Search for the cell housing the specified text and yield its [x, y] center coordinate. 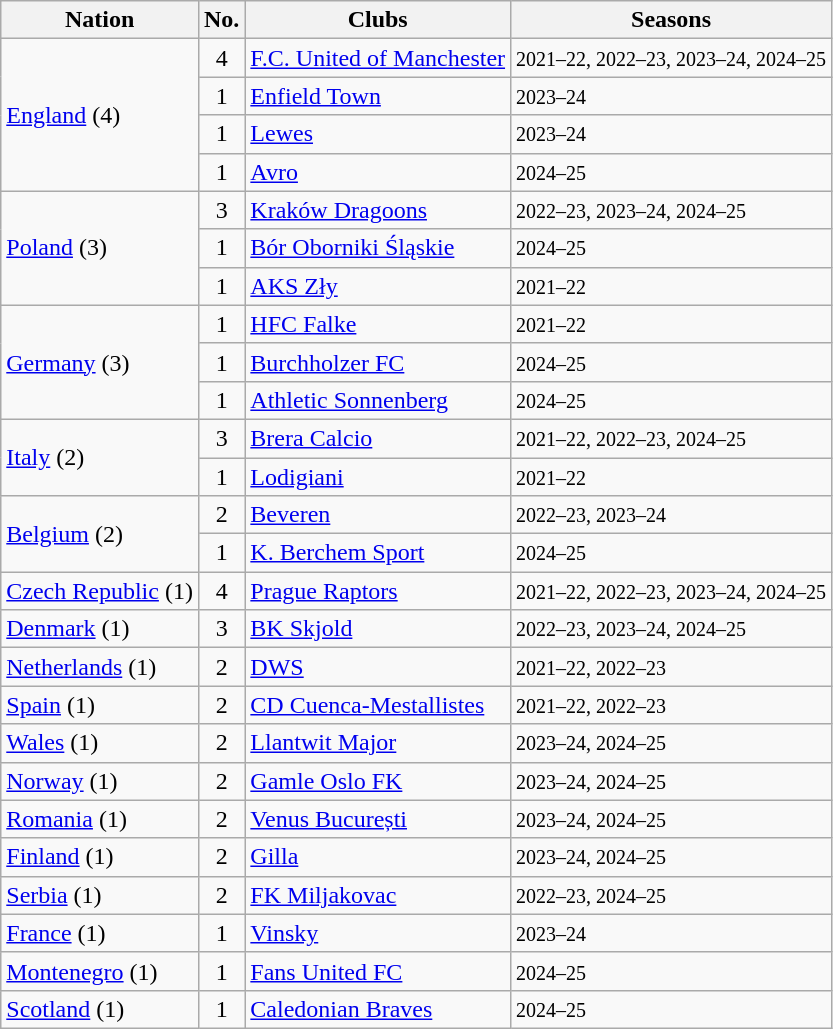
DWS [378, 667]
Wales (1) [100, 743]
Netherlands (1) [100, 667]
Poland (3) [100, 248]
Kraków Dragoons [378, 210]
BK Skjold [378, 629]
Nation [100, 20]
Belgium (2) [100, 534]
Athletic Sonnenberg [378, 400]
2022–23, 2023–24 [672, 515]
England (4) [100, 115]
Avro [378, 172]
Caledonian Braves [378, 1009]
Montenegro (1) [100, 971]
K. Berchem Sport [378, 553]
Czech Republic (1) [100, 591]
Enfield Town [378, 96]
Brera Calcio [378, 438]
AKS Zły [378, 286]
Gilla [378, 857]
2022–23, 2024–25 [672, 895]
Seasons [672, 20]
Denmark (1) [100, 629]
Lewes [378, 134]
Llantwit Major [378, 743]
Prague Raptors [378, 591]
Italy (2) [100, 457]
Spain (1) [100, 705]
Norway (1) [100, 781]
Romania (1) [100, 819]
HFC Falke [378, 324]
Burchholzer FC [378, 362]
Venus București [378, 819]
Gamle Oslo FK [378, 781]
France (1) [100, 933]
Serbia (1) [100, 895]
Finland (1) [100, 857]
2021–22, 2022–23, 2024–25 [672, 438]
CD Cuenca-Mestallistes [378, 705]
Clubs [378, 20]
Bór Oborniki Śląskie [378, 248]
No. [221, 20]
Vinsky [378, 933]
F.C. United of Manchester [378, 58]
Scotland (1) [100, 1009]
Lodigiani [378, 477]
FK Miljakovac [378, 895]
Germany (3) [100, 362]
Beveren [378, 515]
Fans United FC [378, 971]
